For the text-containing cell, return its midpoint in (X, Y) coordinate format. 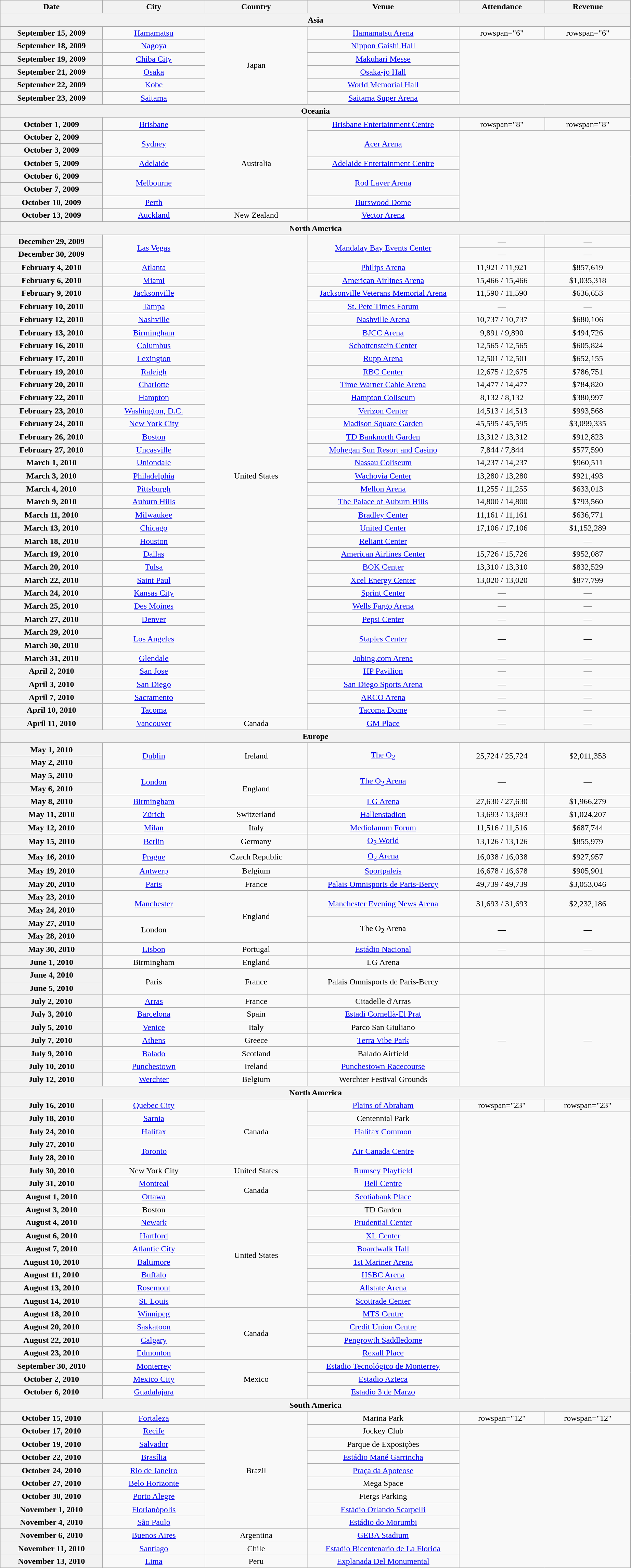
Estádio do Morumbi (383, 1522)
Toronto (154, 1151)
March 18, 2010 (51, 541)
O2 Arena (383, 857)
Citadelle d'Arras (383, 1001)
August 18, 2010 (51, 1314)
Milwaukee (154, 515)
December 30, 2009 (51, 254)
October 27, 2010 (51, 1483)
17,106 / 17,106 (502, 528)
August 11, 2010 (51, 1275)
July 3, 2010 (51, 1014)
May 2, 2010 (51, 762)
Florianópolis (154, 1509)
Werchter (154, 1079)
11,921 / 11,921 (502, 267)
Allstate Arena (383, 1288)
$927,957 (588, 857)
October 6, 2010 (51, 1392)
Salvador (154, 1444)
Estadio Bicentenario de La Florida (383, 1548)
February 9, 2010 (51, 293)
Des Moines (154, 606)
July 5, 2010 (51, 1027)
11,516 / 11,516 (502, 828)
Lexington (154, 358)
Makuhari Messe (383, 59)
Explanada Del Monumental (383, 1561)
Adelaide Entertainment Centre (383, 163)
Rumsey Playfield (383, 1171)
Arras (154, 1001)
15,726 / 15,726 (502, 554)
Rupp Arena (383, 358)
Raleigh (154, 371)
Europe (315, 736)
Parco San Giuliano (383, 1027)
13,280 / 13,280 (502, 476)
Montreal (154, 1184)
June 1, 2010 (51, 962)
November 11, 2010 (51, 1548)
August 22, 2010 (51, 1340)
Manchester (154, 904)
March 1, 2010 (51, 463)
$952,087 (588, 554)
$605,824 (588, 345)
May 19, 2010 (51, 871)
Nashville (154, 319)
Halifax Common (383, 1132)
May 28, 2010 (51, 936)
13,126 / 13,126 (502, 842)
Auburn Hills (154, 502)
March 4, 2010 (51, 489)
Kobe (154, 85)
Estádio Orlando Scarpelli (383, 1509)
14,477 / 14,477 (502, 385)
February 27, 2010 (51, 450)
World Memorial Hall (383, 85)
Air Canada Centre (383, 1151)
Greece (256, 1040)
Auckland (154, 215)
$633,013 (588, 489)
Rosemont (154, 1288)
Brazil (256, 1470)
Hartford (154, 1236)
Germany (256, 842)
Terra Vibe Park (383, 1040)
Manchester Evening News Arena (383, 904)
October 17, 2010 (51, 1431)
October 13, 2009 (51, 215)
$784,820 (588, 385)
$636,653 (588, 293)
$1,966,279 (588, 802)
Reliant Center (383, 541)
Chicago (154, 528)
Madison Square Garden (383, 424)
Tacoma Dome (383, 710)
Saitama Super Arena (383, 98)
$993,568 (588, 411)
Credit Union Centre (383, 1327)
September 23, 2009 (51, 98)
$494,726 (588, 332)
Philadelphia (154, 476)
Santiago (154, 1548)
16,678 / 16,678 (502, 871)
Spain (256, 1014)
April 7, 2010 (51, 697)
September 30, 2010 (51, 1366)
Staples Center (383, 639)
Mexico City (154, 1379)
October 7, 2009 (51, 189)
$680,106 (588, 319)
March 9, 2010 (51, 502)
Fiergs Parking (383, 1496)
May 30, 2010 (51, 949)
March 29, 2010 (51, 632)
April 2, 2010 (51, 671)
May 6, 2010 (51, 788)
March 31, 2010 (51, 658)
September 18, 2009 (51, 46)
Xcel Energy Center (383, 580)
Country (256, 7)
Brasília (154, 1457)
Estadio 3 de Marzo (383, 1392)
Recife (154, 1431)
TD Garden (383, 1210)
Jacksonville (154, 293)
HSBC Arena (383, 1275)
May 20, 2010 (51, 884)
Sprint Center (383, 593)
Japan (256, 65)
15,466 / 15,466 (502, 280)
Berlin (154, 842)
BJCC Arena (383, 332)
July 28, 2010 (51, 1158)
Prudential Center (383, 1223)
July 24, 2010 (51, 1132)
February 23, 2010 (51, 411)
13,020 / 13,020 (502, 580)
Adelaide (154, 163)
Osaka (154, 72)
Zürich (154, 815)
February 12, 2010 (51, 319)
Mellon Arena (383, 489)
Mandalay Bay Events Center (383, 248)
American Airlines Arena (383, 280)
25,724 / 25,724 (502, 756)
October 22, 2010 (51, 1457)
Philips Arena (383, 267)
May 27, 2010 (51, 923)
Winnipeg (154, 1314)
Nassau Coliseum (383, 463)
Centennial Park (383, 1119)
$652,155 (588, 358)
$855,979 (588, 842)
October 19, 2010 (51, 1444)
7,844 / 7,844 (502, 450)
Halifax (154, 1132)
Lima (154, 1561)
$793,560 (588, 502)
$1,035,318 (588, 280)
May 5, 2010 (51, 775)
July 16, 2010 (51, 1106)
13,693 / 13,693 (502, 815)
Nippon Gaishi Hall (383, 46)
13,310 / 13,310 (502, 567)
August 6, 2010 (51, 1236)
$1,024,207 (588, 815)
HP Pavilion (383, 671)
February 19, 2010 (51, 371)
Bell Centre (383, 1184)
May 11, 2010 (51, 815)
August 4, 2010 (51, 1223)
Perth (154, 202)
Charlotte (154, 385)
São Paulo (154, 1522)
Punchestown (154, 1066)
March 22, 2010 (51, 580)
March 27, 2010 (51, 619)
11,590 / 11,590 (502, 293)
Glendale (154, 658)
Estadi Cornellà-El Prat (383, 1014)
Milan (154, 828)
Barcelona (154, 1014)
$577,590 (588, 450)
$786,751 (588, 371)
10,737 / 10,737 (502, 319)
November 1, 2010 (51, 1509)
May 15, 2010 (51, 842)
Calgary (154, 1340)
BOK Center (383, 567)
O2 World (383, 842)
Denver (154, 619)
Punchestown Racecourse (383, 1066)
May 8, 2010 (51, 802)
July 31, 2010 (51, 1184)
$1,152,289 (588, 528)
Schottenstein Center (383, 345)
$912,823 (588, 437)
May 24, 2010 (51, 910)
Balado Airfield (383, 1053)
June 5, 2010 (51, 988)
RBC Center (383, 371)
Dublin (154, 756)
Burswood Dome (383, 202)
October 6, 2009 (51, 176)
September 22, 2009 (51, 85)
Baltimore (154, 1262)
February 22, 2010 (51, 398)
Kansas City (154, 593)
Saitama (154, 98)
MTS Centre (383, 1314)
August 13, 2010 (51, 1288)
February 4, 2010 (51, 267)
May 16, 2010 (51, 857)
August 3, 2010 (51, 1210)
Prague (154, 857)
Bradley Center (383, 515)
Time Warner Cable Arena (383, 385)
$3,053,046 (588, 884)
Atlantic City (154, 1249)
14,513 / 14,513 (502, 411)
February 16, 2010 (51, 345)
TD Banknorth Garden (383, 437)
Hallenstadion (383, 815)
Columbus (154, 345)
Pepsi Center (383, 619)
Estadio Tecnológico de Monterrey (383, 1366)
February 10, 2010 (51, 306)
August 7, 2010 (51, 1249)
Parque de Exposições (383, 1444)
July 30, 2010 (51, 1171)
Brisbane Entertainment Centre (383, 124)
45,595 / 45,595 (502, 424)
Hampton Coliseum (383, 398)
Melbourne (154, 183)
GEBA Stadium (383, 1535)
Scottrade Center (383, 1301)
Tulsa (154, 567)
Nashville Arena (383, 319)
Date (51, 7)
$380,997 (588, 398)
Saskatoon (154, 1327)
Athens (154, 1040)
$960,511 (588, 463)
Vancouver (154, 723)
Los Angeles (154, 639)
Guadalajara (154, 1392)
October 30, 2010 (51, 1496)
Atlanta (154, 267)
Venice (154, 1027)
July 7, 2010 (51, 1040)
Pittsburgh (154, 489)
Wachovia Center (383, 476)
Praça da Apoteose (383, 1470)
Portugal (256, 949)
Buenos Aires (154, 1535)
Wells Fargo Arena (383, 606)
$857,619 (588, 267)
New Zealand (256, 215)
March 24, 2010 (51, 593)
September 21, 2009 (51, 72)
Newark (154, 1223)
12,501 / 12,501 (502, 358)
August 20, 2010 (51, 1327)
September 15, 2009 (51, 33)
July 18, 2010 (51, 1119)
9,891 / 9,890 (502, 332)
27,630 / 27,630 (502, 802)
Uncasville (154, 450)
Porto Alegre (154, 1496)
Edmonton (154, 1353)
Mediolanum Forum (383, 828)
$636,771 (588, 515)
December 29, 2009 (51, 241)
June 4, 2010 (51, 975)
St. Pete Times Forum (383, 306)
San Jose (154, 671)
Marina Park (383, 1418)
1st Mariner Arena (383, 1262)
Fortaleza (154, 1418)
Vector Arena (383, 215)
Sydney (154, 143)
Pengrowth Saddledome (383, 1340)
March 25, 2010 (51, 606)
$2,232,186 (588, 904)
Mexico (256, 1379)
July 10, 2010 (51, 1066)
October 2, 2009 (51, 137)
Hampton (154, 398)
Sarnia (154, 1119)
South America (315, 1405)
United Center (383, 528)
February 17, 2010 (51, 358)
$921,493 (588, 476)
31,693 / 31,693 (502, 904)
Sportpaleis (383, 871)
14,237 / 14,237 (502, 463)
XL Center (383, 1236)
Scotiabank Place (383, 1197)
16,038 / 16,038 (502, 857)
Oceania (315, 111)
October 1, 2009 (51, 124)
San Diego (154, 684)
The O2 (383, 756)
St. Louis (154, 1301)
May 23, 2010 (51, 897)
Ottawa (154, 1197)
November 13, 2010 (51, 1561)
Australia (256, 163)
ARCO Arena (383, 697)
Rio de Janeiro (154, 1470)
March 19, 2010 (51, 554)
Attendance (502, 7)
February 13, 2010 (51, 332)
July 12, 2010 (51, 1079)
Sacramento (154, 697)
Miami (154, 280)
October 24, 2010 (51, 1470)
Mega Space (383, 1483)
Czech Republic (256, 857)
Buffalo (154, 1275)
Belo Horizonte (154, 1483)
October 15, 2010 (51, 1418)
Boardwalk Hall (383, 1249)
November 4, 2010 (51, 1522)
February 24, 2010 (51, 424)
Brisbane (154, 124)
$2,011,353 (588, 756)
October 5, 2009 (51, 163)
October 2, 2010 (51, 1379)
Balado (154, 1053)
San Diego Sports Arena (383, 684)
August 10, 2010 (51, 1262)
Venue (383, 7)
Switzerland (256, 815)
July 9, 2010 (51, 1053)
Tampa (154, 306)
Peru (256, 1561)
Estádio Nacional (383, 949)
Hamamatsu Arena (383, 33)
12,565 / 12,565 (502, 345)
February 6, 2010 (51, 280)
Chile (256, 1548)
Jacksonville Veterans Memorial Arena (383, 293)
November 6, 2010 (51, 1535)
49,739 / 49,739 (502, 884)
American Airlines Center (383, 554)
Nagoya (154, 46)
Lisbon (154, 949)
14,800 / 14,800 (502, 502)
Estádio Mané Garrincha (383, 1457)
$687,744 (588, 828)
March 11, 2010 (51, 515)
Monterrey (154, 1366)
Uniondale (154, 463)
September 19, 2009 (51, 59)
April 3, 2010 (51, 684)
April 11, 2010 (51, 723)
February 26, 2010 (51, 437)
Scotland (256, 1053)
Washington, D.C. (154, 411)
Plains of Abraham (383, 1106)
Osaka-jō Hall (383, 72)
13,312 / 13,312 (502, 437)
August 23, 2010 (51, 1353)
Hamamatsu (154, 33)
Rexall Place (383, 1353)
May 1, 2010 (51, 749)
Revenue (588, 7)
11,255 / 11,255 (502, 489)
March 20, 2010 (51, 567)
11,161 / 11,161 (502, 515)
May 12, 2010 (51, 828)
March 30, 2010 (51, 645)
Antwerp (154, 871)
July 27, 2010 (51, 1145)
Chiba City (154, 59)
12,675 / 12,675 (502, 371)
Tacoma (154, 710)
$3,099,335 (588, 424)
Verizon Center (383, 411)
March 13, 2010 (51, 528)
August 1, 2010 (51, 1197)
$832,529 (588, 567)
Houston (154, 541)
Acer Arena (383, 143)
GM Place (383, 723)
Werchter Festival Grounds (383, 1079)
$905,901 (588, 871)
Jobing.com Arena (383, 658)
Las Vegas (154, 248)
March 3, 2010 (51, 476)
8,132 / 8,132 (502, 398)
The Palace of Auburn Hills (383, 502)
City (154, 7)
August 14, 2010 (51, 1301)
October 3, 2009 (51, 150)
Argentina (256, 1535)
Rod Laver Arena (383, 183)
Quebec City (154, 1106)
April 10, 2010 (51, 710)
July 2, 2010 (51, 1001)
Jockey Club (383, 1431)
$877,799 (588, 580)
Saint Paul (154, 580)
February 20, 2010 (51, 385)
Estadio Azteca (383, 1379)
Mohegan Sun Resort and Casino (383, 450)
October 10, 2009 (51, 202)
Dallas (154, 554)
Asia (315, 20)
